Extract the (x, y) coordinate from the center of the cell holding the provided text.  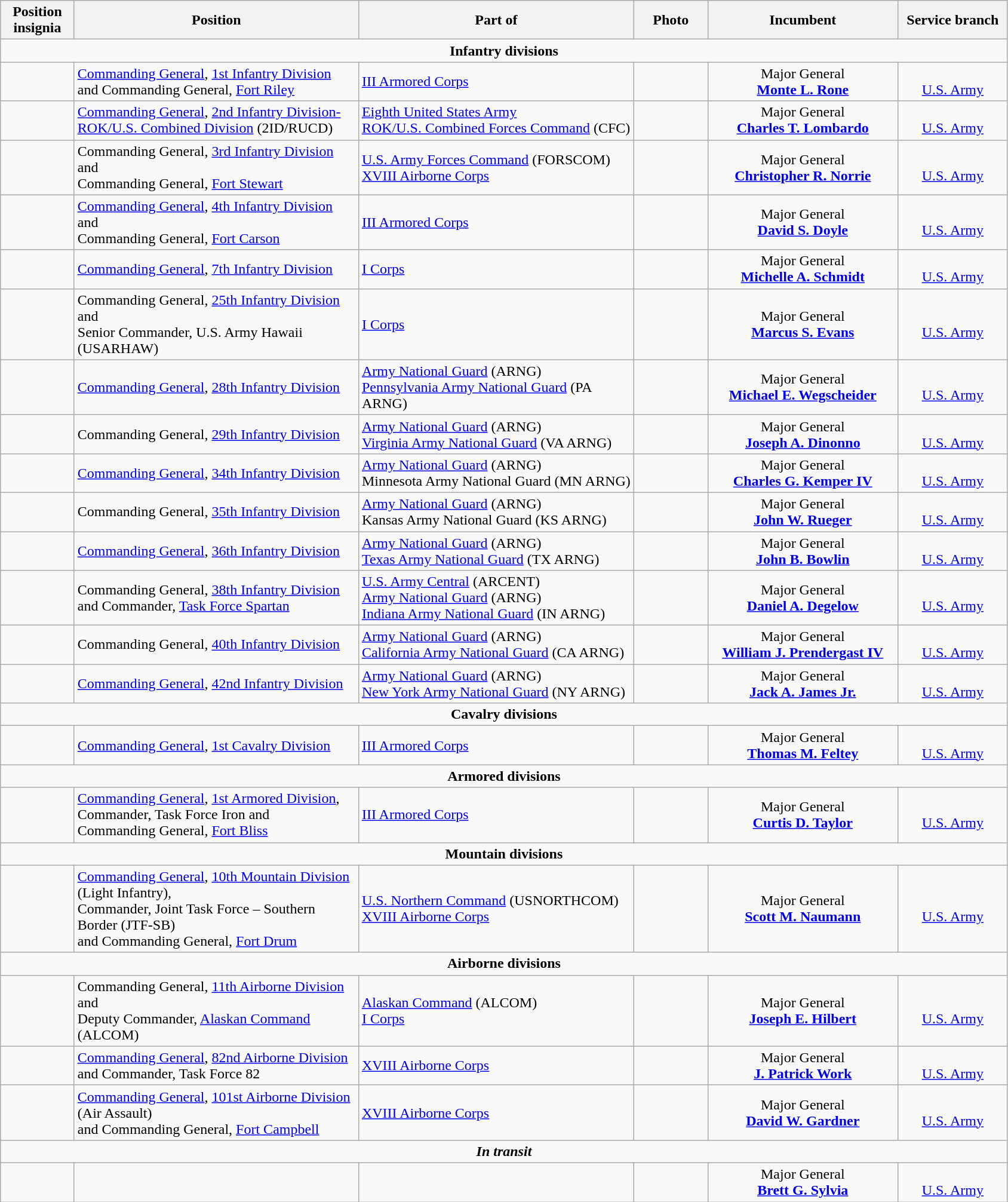
Army National Guard (ARNG) Virginia Army National Guard (VA ARNG) (496, 434)
Army National Guard (ARNG) Texas Army National Guard (TX ARNG) (496, 551)
Commanding General, 101st Airborne Division (Air Assault)and Commanding General, Fort Campbell (216, 1112)
Photo (671, 20)
Major GeneralJoseph A. Dinonno (803, 434)
Major GeneralDavid S. Doyle (803, 222)
U.S. Northern Command (USNORTHCOM) XVIII Airborne Corps (496, 909)
Commanding General, 7th Infantry Division (216, 269)
Major GeneralJohn W. Rueger (803, 511)
Position insignia (38, 20)
Major GeneralJoseph E. Hilbert (803, 1011)
Army National Guard (ARNG) Pennsylvania Army National Guard (PA ARNG) (496, 387)
Commanding General, 4th Infantry Division andCommanding General, Fort Carson (216, 222)
Major GeneralChristopher R. Norrie (803, 167)
Armored divisions (504, 776)
Commanding General, 1st Armored Division,Commander, Task Force Iron andCommanding General, Fort Bliss (216, 815)
Major GeneralDavid W. Gardner (803, 1112)
Position (216, 20)
Commanding General, 40th Infantry Division (216, 645)
Major GeneralWilliam J. Prendergast IV (803, 645)
Mountain divisions (504, 854)
Major GeneralScott M. Naumann (803, 909)
Commanding General, 29th Infantry Division (216, 434)
Airborne divisions (504, 964)
Army National Guard (ARNG) New York Army National Guard (NY ARNG) (496, 683)
Commanding General, 2nd Infantry Division-ROK/U.S. Combined Division (2ID/RUCD) (216, 121)
Commanding General, 10th Mountain Division (Light Infantry),Commander, Joint Task Force – Southern Border (JTF-SB)and Commanding General, Fort Drum (216, 909)
In transit (504, 1151)
Service branch (953, 20)
Cavalry divisions (504, 715)
Major GeneralJohn B. Bowlin (803, 551)
U.S. Army Central (ARCENT) Army National Guard (ARNG) Indiana Army National Guard (IN ARNG) (496, 598)
Infantry divisions (504, 51)
Commanding General, 1st Cavalry Division (216, 746)
Major GeneralMichael E. Wegscheider (803, 387)
Eighth United States Army ROK/U.S. Combined Forces Command (CFC) (496, 121)
Major GeneralDaniel A. Degelow (803, 598)
Major GeneralCurtis D. Taylor (803, 815)
Part of (496, 20)
Major GeneralJack A. James Jr. (803, 683)
Major GeneralCharles G. Kemper IV (803, 473)
Commanding General, 1st Infantry Division and Commanding General, Fort Riley (216, 81)
Commanding General, 36th Infantry Division (216, 551)
Major GeneralJ. Patrick Work (803, 1066)
Army National Guard (ARNG) California Army National Guard (CA ARNG) (496, 645)
Commanding General, 35th Infantry Division (216, 511)
Major GeneralThomas M. Feltey (803, 746)
Major GeneralCharles T. Lombardo (803, 121)
Commanding General, 25th Infantry Division andSenior Commander, U.S. Army Hawaii (USARHAW) (216, 324)
U.S. Army Forces Command (FORSCOM) XVIII Airborne Corps (496, 167)
Commanding General, 82nd Airborne Divisionand Commander, Task Force 82 (216, 1066)
Incumbent (803, 20)
Alaskan Command (ALCOM) I Corps (496, 1011)
Commanding General, 34th Infantry Division (216, 473)
Commanding General, 38th Infantry Divisionand Commander, Task Force Spartan (216, 598)
Major GeneralMonte L. Rone (803, 81)
Commanding General, 28th Infantry Division (216, 387)
Commanding General, 3rd Infantry Division andCommanding General, Fort Stewart (216, 167)
Major GeneralBrett G. Sylvia (803, 1182)
Commanding General, 42nd Infantry Division (216, 683)
Major GeneralMarcus S. Evans (803, 324)
Major GeneralMichelle A. Schmidt (803, 269)
Army National Guard (ARNG) Minnesota Army National Guard (MN ARNG) (496, 473)
Army National Guard (ARNG) Kansas Army National Guard (KS ARNG) (496, 511)
Commanding General, 11th Airborne Division andDeputy Commander, Alaskan Command (ALCOM) (216, 1011)
